Extract the (x, y) coordinate from the center of the cell holding the provided text.  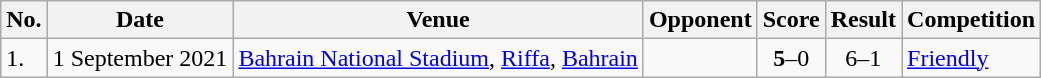
Result (863, 20)
Friendly (972, 58)
1. (24, 58)
Bahrain National Stadium, Riffa, Bahrain (438, 58)
Date (140, 20)
Venue (438, 20)
5–0 (791, 58)
Competition (972, 20)
Score (791, 20)
1 September 2021 (140, 58)
No. (24, 20)
Opponent (700, 20)
6–1 (863, 58)
